Output the [X, Y] coordinate of the center of the cell containing the given text.  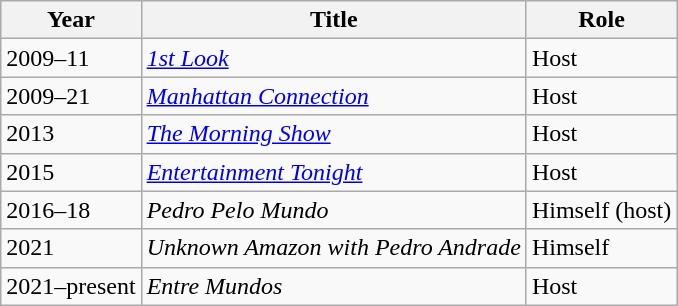
2009–11 [71, 58]
Entre Mundos [334, 286]
Unknown Amazon with Pedro Andrade [334, 248]
Title [334, 20]
Entertainment Tonight [334, 172]
2021–present [71, 286]
Himself (host) [601, 210]
2015 [71, 172]
The Morning Show [334, 134]
Pedro Pelo Mundo [334, 210]
2009–21 [71, 96]
Role [601, 20]
2013 [71, 134]
Manhattan Connection [334, 96]
1st Look [334, 58]
Himself [601, 248]
2021 [71, 248]
Year [71, 20]
2016–18 [71, 210]
